Capture the cell that displays the provided text and extract its [X, Y] central coordinate. 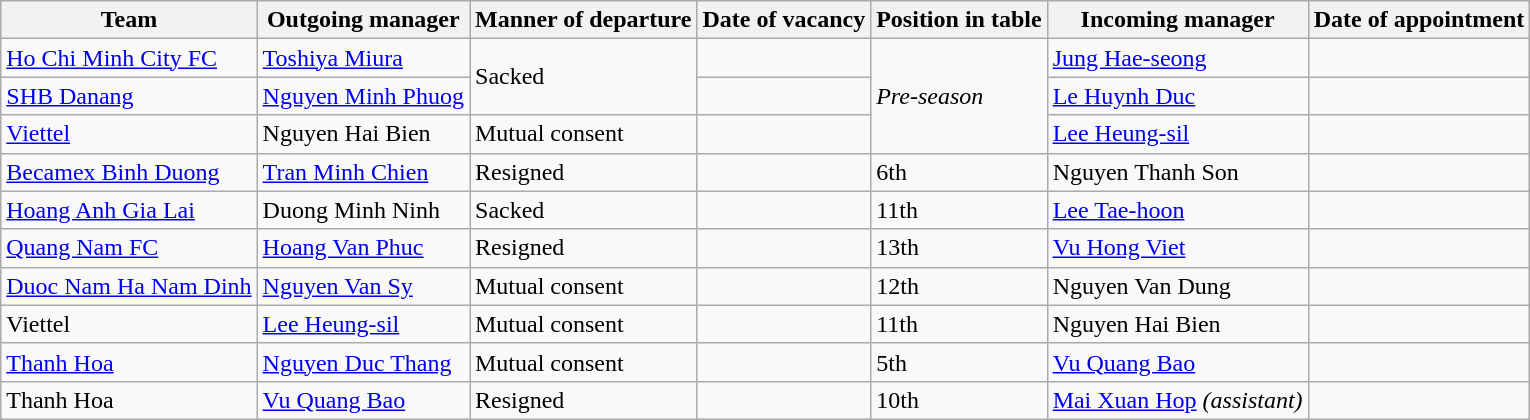
Duong Minh Ninh [363, 210]
10th [959, 400]
Position in table [959, 20]
13th [959, 248]
Jung Hae-seong [1178, 58]
5th [959, 362]
Outgoing manager [363, 20]
Nguyen Minh Phuog [363, 96]
Quang Nam FC [129, 248]
Mai Xuan Hop (assistant) [1178, 400]
Ho Chi Minh City FC [129, 58]
Nguyen Duc Thang [363, 362]
Lee Tae-hoon [1178, 210]
Le Huynh Duc [1178, 96]
Hoang Anh Gia Lai [129, 210]
Hoang Van Phuc [363, 248]
Nguyen Van Sy [363, 286]
Nguyen Van Dung [1178, 286]
Becamex Binh Duong [129, 172]
Incoming manager [1178, 20]
6th [959, 172]
Nguyen Thanh Son [1178, 172]
Date of vacancy [784, 20]
Pre-season [959, 96]
Tran Minh Chien [363, 172]
Date of appointment [1419, 20]
Manner of departure [584, 20]
SHB Danang [129, 96]
12th [959, 286]
Vu Hong Viet [1178, 248]
Toshiya Miura [363, 58]
Duoc Nam Ha Nam Dinh [129, 286]
Team [129, 20]
